Extract the [X, Y] coordinate from the center of the cell holding the provided text.  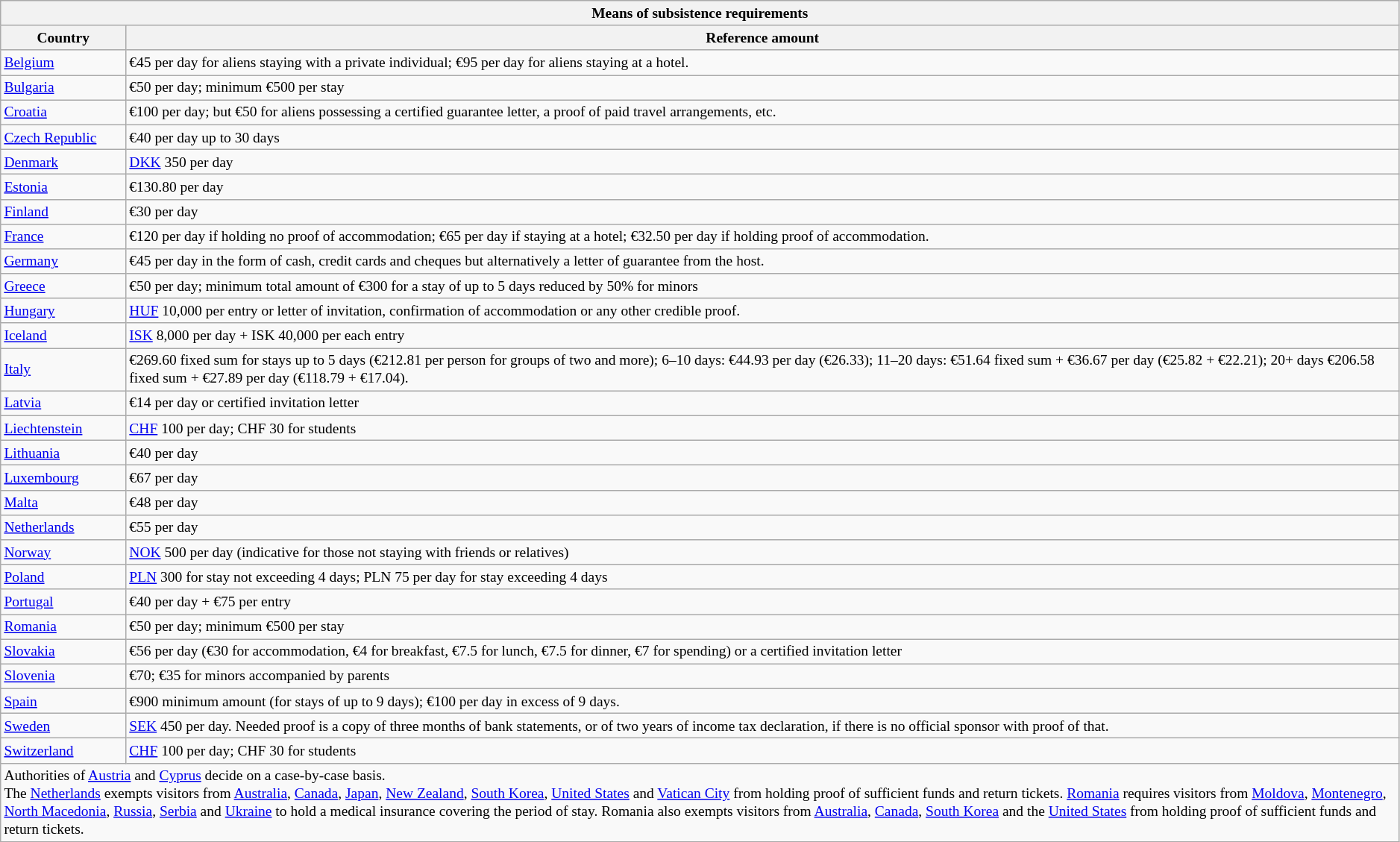
Reference amount [762, 37]
Italy [63, 370]
HUF 10,000 per entry or letter of invitation, confirmation of accommodation or any other credible proof. [762, 310]
Czech Republic [63, 137]
Country [63, 37]
€900 minimum amount (for stays of up to 9 days); €100 per day in excess of 9 days. [762, 701]
Germany [63, 261]
Bulgaria [63, 88]
Malta [63, 503]
Romania [63, 626]
Poland [63, 577]
€45 per day in the form of cash, credit cards and cheques but alternatively a letter of guarantee from the host. [762, 261]
€48 per day [762, 503]
€120 per day if holding no proof of accommodation; €65 per day if staying at a hotel; €32.50 per day if holding proof of accommodation. [762, 236]
€50 per day; minimum total amount of €300 for a stay of up to 5 days reduced by 50% for minors [762, 286]
Croatia [63, 112]
ISK 8,000 per day + ISK 40,000 per each entry [762, 336]
Means of subsistence requirements [700, 13]
PLN 300 for stay not exceeding 4 days; PLN 75 per day for stay exceeding 4 days [762, 577]
Sweden [63, 726]
Lithuania [63, 453]
Norway [63, 552]
Latvia [63, 403]
Liechtenstein [63, 428]
€30 per day [762, 212]
€40 per day up to 30 days [762, 137]
Portugal [63, 601]
€14 per day or certified invitation letter [762, 403]
Hungary [63, 310]
Belgium [63, 63]
Slovenia [63, 676]
€45 per day for aliens staying with a private individual; €95 per day for aliens staying at a hotel. [762, 63]
Netherlands [63, 527]
NOK 500 per day (indicative for those not staying with friends or relatives) [762, 552]
Spain [63, 701]
€40 per day + €75 per entry [762, 601]
Switzerland [63, 750]
€67 per day [762, 477]
Greece [63, 286]
€100 per day; but €50 for aliens possessing a certified guarantee letter, a proof of paid travel arrangements, etc. [762, 112]
€40 per day [762, 453]
DKK 350 per day [762, 161]
Denmark [63, 161]
€130.80 per day [762, 186]
€56 per day (€30 for accommodation, €4 for breakfast, €7.5 for lunch, €7.5 for dinner, €7 for spending) or a certified invitation letter [762, 652]
Iceland [63, 336]
Luxembourg [63, 477]
Finland [63, 212]
Estonia [63, 186]
€55 per day [762, 527]
France [63, 236]
Slovakia [63, 652]
€70; €35 for minors accompanied by parents [762, 676]
